Detect which cell encompasses the target text, then output its [x, y] center coordinate. 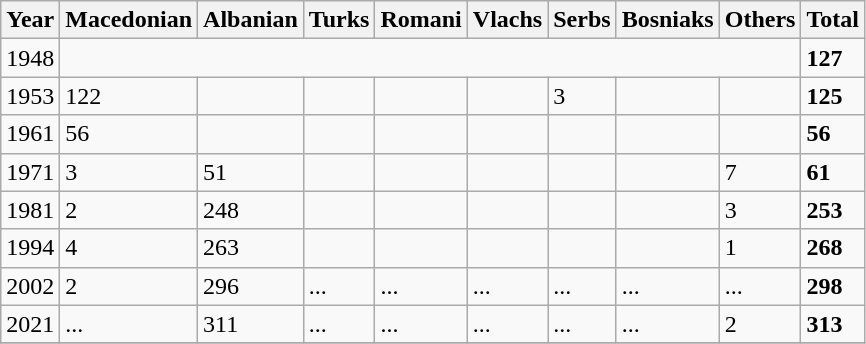
122 [129, 96]
311 [251, 324]
1994 [30, 248]
Romani [421, 20]
Total [833, 20]
313 [833, 324]
1948 [30, 58]
Albanian [251, 20]
Turks [339, 20]
296 [251, 286]
7 [760, 172]
1953 [30, 96]
Bosniaks [668, 20]
1 [760, 248]
268 [833, 248]
263 [251, 248]
248 [251, 210]
Year [30, 20]
1961 [30, 134]
Vlachs [507, 20]
253 [833, 210]
4 [129, 248]
Serbs [582, 20]
2021 [30, 324]
1981 [30, 210]
Others [760, 20]
298 [833, 286]
2002 [30, 286]
Macedonian [129, 20]
61 [833, 172]
125 [833, 96]
51 [251, 172]
127 [833, 58]
1971 [30, 172]
